Return the [x, y] coordinate for the center point of the cell that contains the specified text.  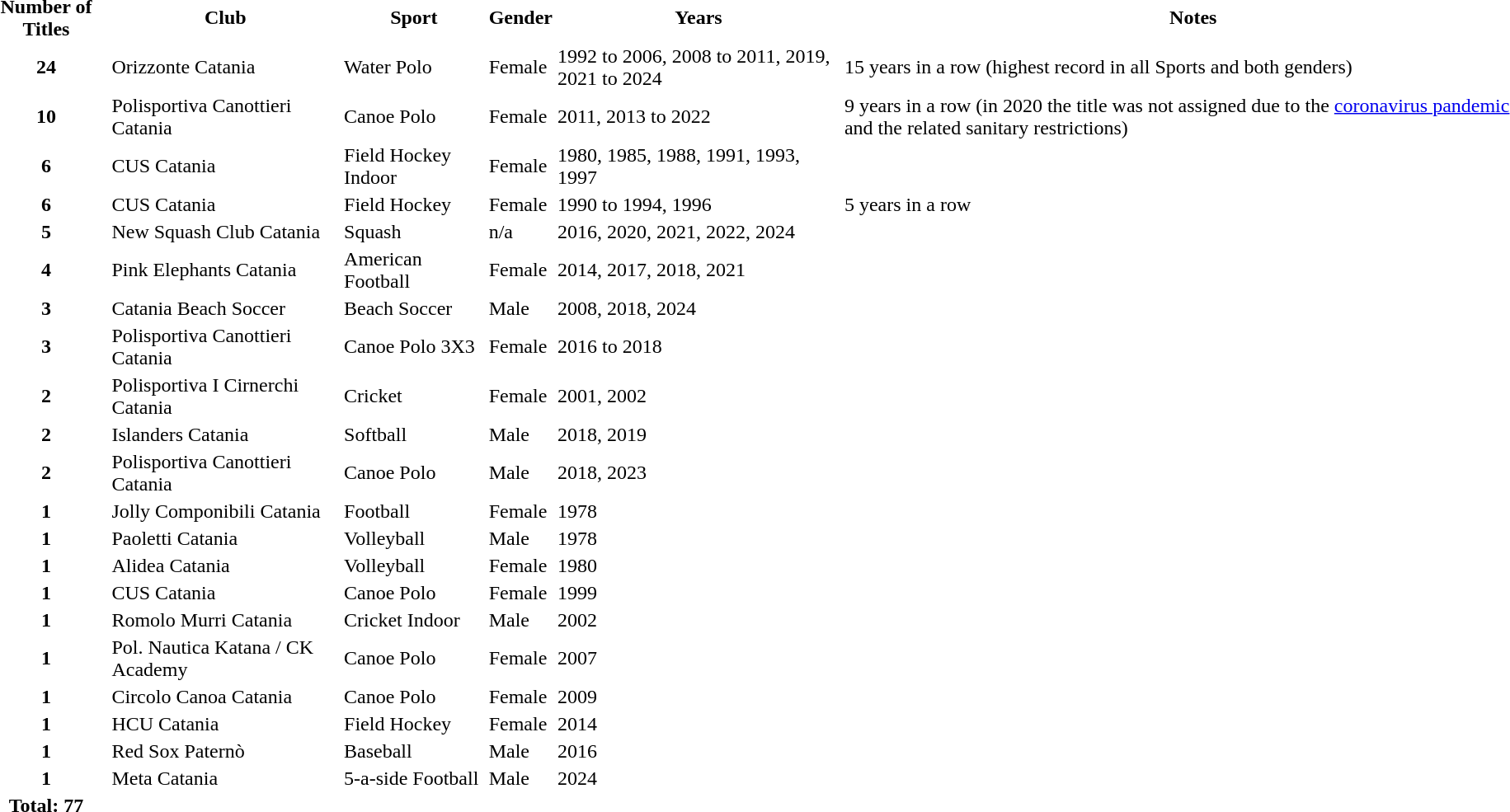
2014 [698, 724]
Orizzonte Catania [226, 68]
Field Hockey Indoor [414, 167]
2007 [698, 658]
2009 [698, 697]
Romolo Murri Catania [226, 620]
American Football [414, 270]
Red Sox Paternò [226, 751]
2011, 2013 to 2022 [698, 117]
Softball [414, 434]
Polisportiva I Cirnerchi Catania [226, 396]
2016 [698, 751]
2014, 2017, 2018, 2021 [698, 270]
Alidea Catania [226, 566]
Meta Catania [226, 778]
2018, 2023 [698, 473]
Catania Beach Soccer [226, 308]
n/a [520, 232]
2008, 2018, 2024 [698, 308]
Football [414, 511]
1992 to 2006, 2008 to 2011, 2019, 2021 to 2024 [698, 68]
1990 to 1994, 1996 [698, 204]
1980 [698, 566]
Cricket Indoor [414, 620]
5-a-side Football [414, 778]
Jolly Componibili Catania [226, 511]
Canoe Polo 3X3 [414, 346]
Pink Elephants Catania [226, 270]
Baseball [414, 751]
Paoletti Catania [226, 538]
Beach Soccer [414, 308]
Cricket [414, 396]
2024 [698, 778]
2016, 2020, 2021, 2022, 2024 [698, 232]
Water Polo [414, 68]
2002 [698, 620]
Circolo Canoa Catania [226, 697]
1999 [698, 593]
2001, 2002 [698, 396]
HCU Catania [226, 724]
Pol. Nautica Katana / CK Academy [226, 658]
2016 to 2018 [698, 346]
2018, 2019 [698, 434]
New Squash Club Catania [226, 232]
1980, 1985, 1988, 1991, 1993, 1997 [698, 167]
Islanders Catania [226, 434]
Squash [414, 232]
